Detect which cell encompasses the target text, then output its (x, y) center coordinate. 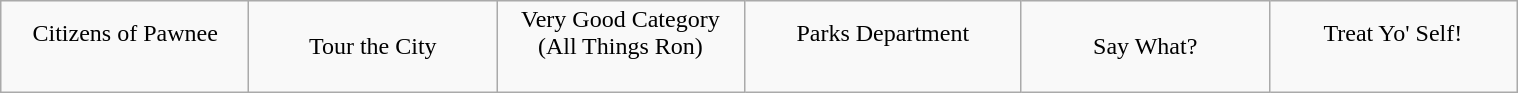
Very Good Category (All Things Ron) (621, 47)
Tour the City (373, 47)
Say What? (1145, 47)
Treat Yo' Self! (1393, 47)
Parks Department (882, 47)
Citizens of Pawnee (125, 47)
